Pinpoint the cell where the given text exists, returning its [x, y] midpoint coordinate. 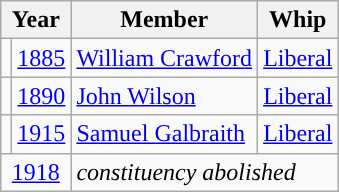
Samuel Galbraith [164, 134]
Whip [298, 20]
constituency abolished [204, 172]
1915 [42, 134]
William Crawford [164, 58]
Year [36, 20]
John Wilson [164, 96]
1890 [42, 96]
Member [164, 20]
1885 [42, 58]
1918 [36, 172]
